Provide the [x, y] coordinate of the cell's center where the given text is located.  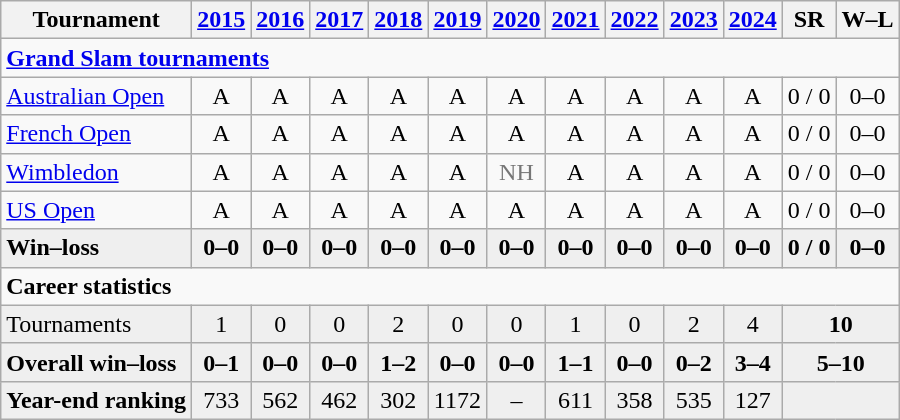
1–2 [398, 362]
French Open [96, 134]
Tournaments [96, 324]
W–L [868, 20]
0–1 [222, 362]
5–10 [840, 362]
NH [516, 172]
2019 [458, 20]
Year-end ranking [96, 400]
302 [398, 400]
1172 [458, 400]
535 [694, 400]
2024 [752, 20]
SR [809, 20]
733 [222, 400]
Australian Open [96, 96]
2021 [576, 20]
US Open [96, 210]
358 [634, 400]
2016 [280, 20]
562 [280, 400]
611 [576, 400]
Win–loss [96, 248]
2015 [222, 20]
Overall win–loss [96, 362]
Tournament [96, 20]
2017 [340, 20]
462 [340, 400]
127 [752, 400]
– [516, 400]
2022 [634, 20]
2023 [694, 20]
10 [840, 324]
Grand Slam tournaments [450, 58]
3–4 [752, 362]
Career statistics [450, 286]
0–2 [694, 362]
Wimbledon [96, 172]
2018 [398, 20]
4 [752, 324]
1–1 [576, 362]
2020 [516, 20]
